Return the [x, y] coordinate for the center point of the cell that contains the specified text.  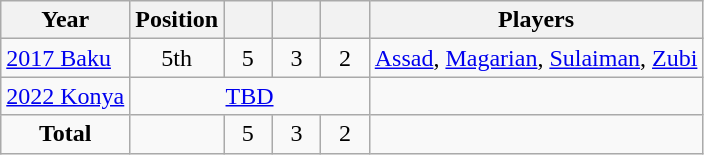
Total [66, 134]
Year [66, 20]
Players [536, 20]
TBD [250, 96]
Position [177, 20]
2017 Baku [66, 58]
Assad, Magarian, Sulaiman, Zubi [536, 58]
2022 Konya [66, 96]
5th [177, 58]
